Return [x, y] of the center of cell containing provided text 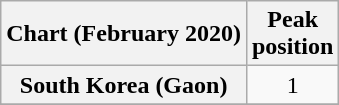
Peakposition [292, 34]
1 [292, 85]
South Korea (Gaon) [124, 85]
Chart (February 2020) [124, 34]
